Determine the [X, Y] coordinate at the center of the cell enclosing the given text.  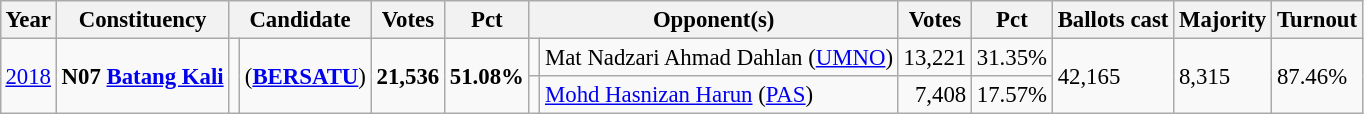
Candidate [300, 20]
7,408 [934, 95]
Mat Nadzari Ahmad Dahlan (UMNO) [720, 57]
31.35% [1012, 57]
8,315 [1223, 76]
42,165 [1112, 76]
Mohd Hasnizan Harun (PAS) [720, 95]
13,221 [934, 57]
51.08% [486, 76]
Ballots cast [1112, 20]
(BERSATU) [306, 76]
2018 [28, 76]
87.46% [1318, 76]
Turnout [1318, 20]
21,536 [408, 76]
Majority [1223, 20]
17.57% [1012, 95]
N07 Batang Kali [142, 76]
Opponent(s) [714, 20]
Constituency [142, 20]
Year [28, 20]
